Capture the cell that displays the provided text and extract its (X, Y) central coordinate. 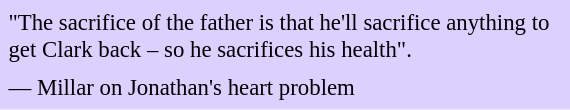
— Millar on Jonathan's heart problem (284, 87)
"The sacrifice of the father is that he'll sacrifice anything to get Clark back – so he sacrifices his health". (284, 36)
